Detect which cell encompasses the target text, then output its (X, Y) center coordinate. 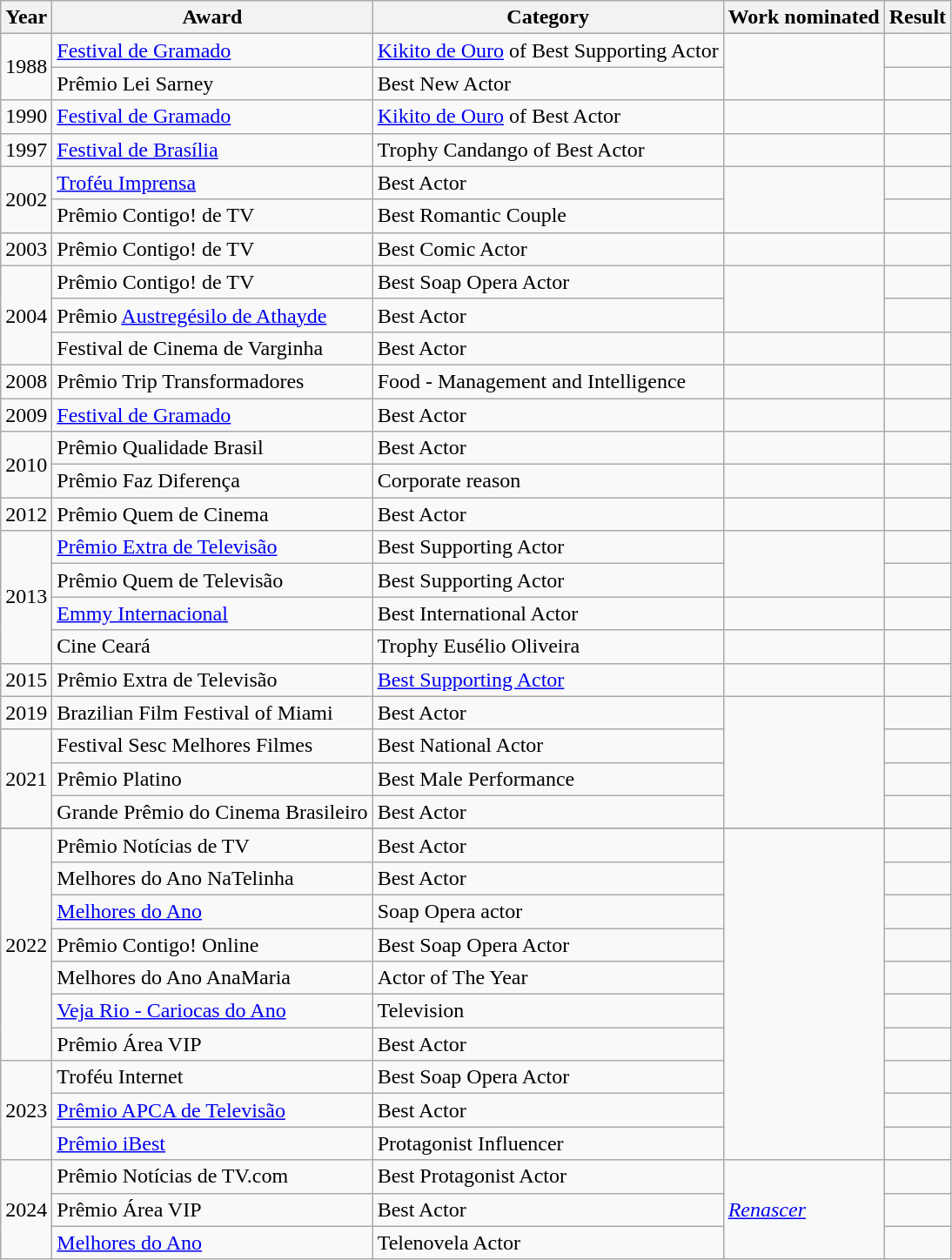
Trophy Eusélio Oliveira (548, 647)
Year (26, 17)
Prêmio Quem de Televisão (212, 580)
Work nominated (804, 17)
Prêmio Contigo! Online (212, 944)
Festival de Brasília (212, 150)
Trophy Candango of Best Actor (548, 150)
Best Male Performance (548, 779)
2012 (26, 514)
Category (548, 17)
Grande Prêmio do Cinema Brasileiro (212, 812)
2003 (26, 249)
Prêmio Quem de Cinema (212, 514)
Best International Actor (548, 613)
Prêmio APCA de Televisão (212, 1110)
Best Comic Actor (548, 249)
Prêmio iBest (212, 1143)
Prêmio Notícias de TV (212, 845)
Television (548, 1011)
2004 (26, 315)
Prêmio Qualidade Brasil (212, 448)
2022 (26, 944)
Emmy Internacional (212, 613)
Food - Management and Intelligence (548, 381)
Best New Actor (548, 84)
Actor of The Year (548, 978)
Best National Actor (548, 746)
2015 (26, 680)
Melhores do Ano AnaMaria (212, 978)
Renascer (804, 1210)
2002 (26, 199)
Soap Opera actor (548, 911)
2010 (26, 465)
Kikito de Ouro of Best Actor (548, 117)
2023 (26, 1110)
1990 (26, 117)
2008 (26, 381)
Festival de Cinema de Varginha (212, 348)
2021 (26, 779)
Prêmio Austregésilo de Athayde (212, 315)
Award (212, 17)
Prêmio Platino (212, 779)
Protagonist Influencer (548, 1143)
Cine Ceará (212, 647)
Telenovela Actor (548, 1243)
Prêmio Faz Diferença (212, 481)
Melhores do Ano NaTelinha (212, 878)
Prêmio Notícias de TV.com (212, 1176)
2009 (26, 415)
1988 (26, 67)
Veja Rio - Cariocas do Ano (212, 1011)
2019 (26, 713)
Result (917, 17)
1997 (26, 150)
Prêmio Trip Transformadores (212, 381)
Troféu Internet (212, 1077)
2024 (26, 1210)
Troféu Imprensa (212, 183)
Kikito de Ouro of Best Supporting Actor (548, 50)
Best Romantic Couple (548, 216)
Prêmio Lei Sarney (212, 84)
Corporate reason (548, 481)
Best Protagonist Actor (548, 1176)
Brazilian Film Festival of Miami (212, 713)
2013 (26, 597)
Festival Sesc Melhores Filmes (212, 746)
